Search for the cell housing the specified text and yield its [X, Y] center coordinate. 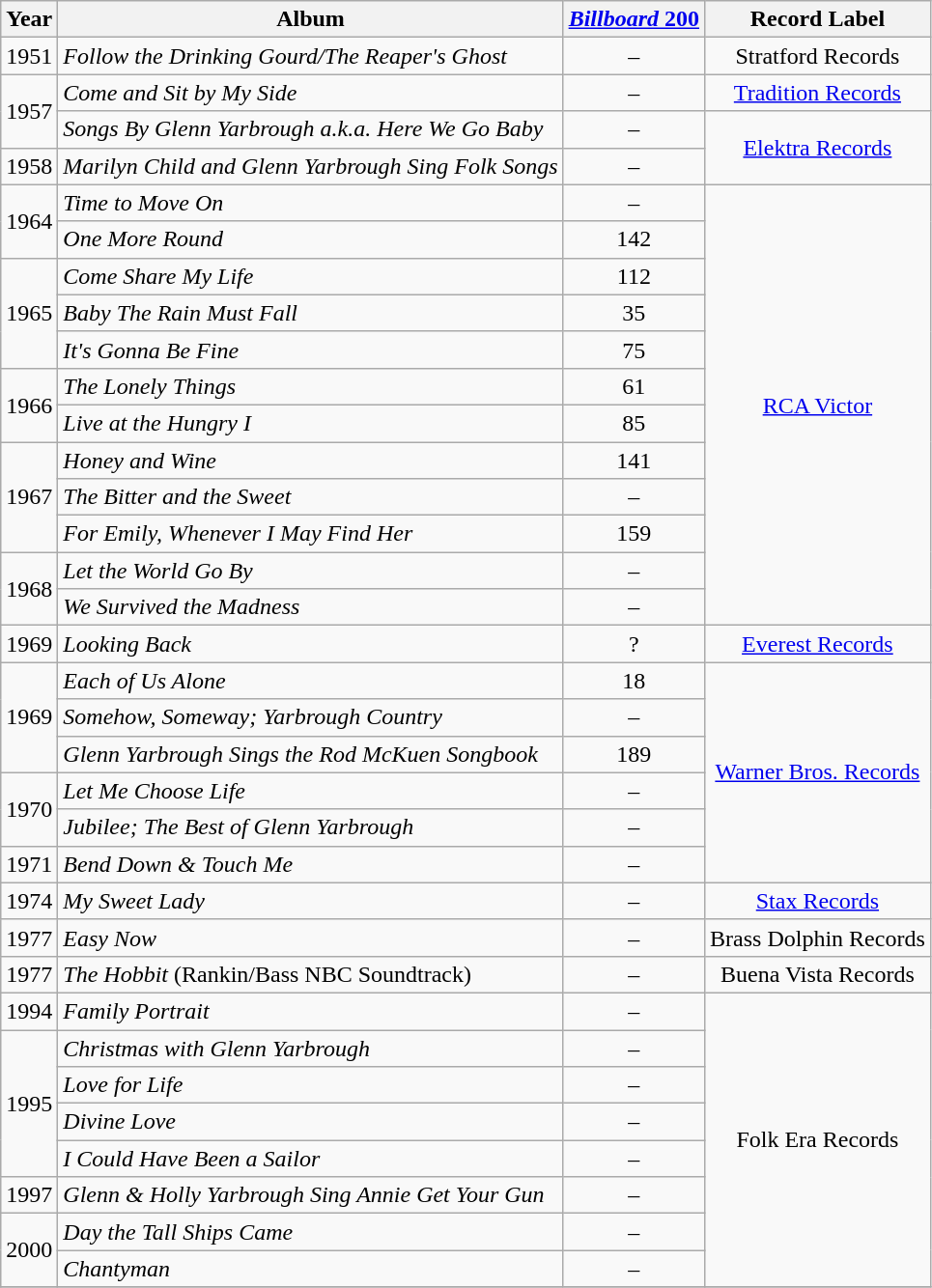
Each of Us Alone [311, 681]
Live at the Hungry I [311, 423]
The Lonely Things [311, 386]
Honey and Wine [311, 461]
For Emily, Whenever I May Find Her [311, 534]
Album [311, 19]
Day the Tall Ships Came [311, 1232]
159 [634, 534]
Folk Era Records [818, 1139]
Come Share My Life [311, 276]
Marilyn Child and Glenn Yarbrough Sing Folk Songs [311, 166]
Everest Records [818, 644]
Glenn & Holly Yarbrough Sing Annie Get Your Gun [311, 1195]
Stax Records [818, 901]
Record Label [818, 19]
Chantyman [311, 1269]
One More Round [311, 239]
My Sweet Lady [311, 901]
2000 [29, 1250]
Glenn Yarbrough Sings the Rod McKuen Songbook [311, 754]
112 [634, 276]
1995 [29, 1103]
Somehow, Someway; Yarbrough Country [311, 717]
Easy Now [311, 938]
Jubilee; The Best of Glenn Yarbrough [311, 827]
Warner Bros. Records [818, 772]
The Bitter and the Sweet [311, 497]
Follow the Drinking Gourd/The Reaper's Ghost [311, 56]
1957 [29, 111]
1958 [29, 166]
142 [634, 239]
Billboard 200 [634, 19]
1967 [29, 497]
1970 [29, 809]
1965 [29, 313]
RCA Victor [818, 406]
1994 [29, 1011]
The Hobbit (Rankin/Bass NBC Soundtrack) [311, 974]
189 [634, 754]
Come and Sit by My Side [311, 93]
Baby The Rain Must Fall [311, 313]
Songs By Glenn Yarbrough a.k.a. Here We Go Baby [311, 129]
Brass Dolphin Records [818, 938]
1997 [29, 1195]
1974 [29, 901]
1971 [29, 864]
Love for Life [311, 1085]
Tradition Records [818, 93]
35 [634, 313]
I Could Have Been a Sailor [311, 1159]
Let the World Go By [311, 571]
Christmas with Glenn Yarbrough [311, 1048]
141 [634, 461]
18 [634, 681]
Let Me Choose Life [311, 791]
1964 [29, 221]
Stratford Records [818, 56]
Looking Back [311, 644]
Year [29, 19]
Elektra Records [818, 148]
75 [634, 350]
Family Portrait [311, 1011]
61 [634, 386]
We Survived the Madness [311, 607]
Divine Love [311, 1122]
Buena Vista Records [818, 974]
? [634, 644]
1966 [29, 405]
1951 [29, 56]
1968 [29, 589]
Time to Move On [311, 203]
85 [634, 423]
Bend Down & Touch Me [311, 864]
It's Gonna Be Fine [311, 350]
